Capture the cell that displays the provided text and extract its [x, y] central coordinate. 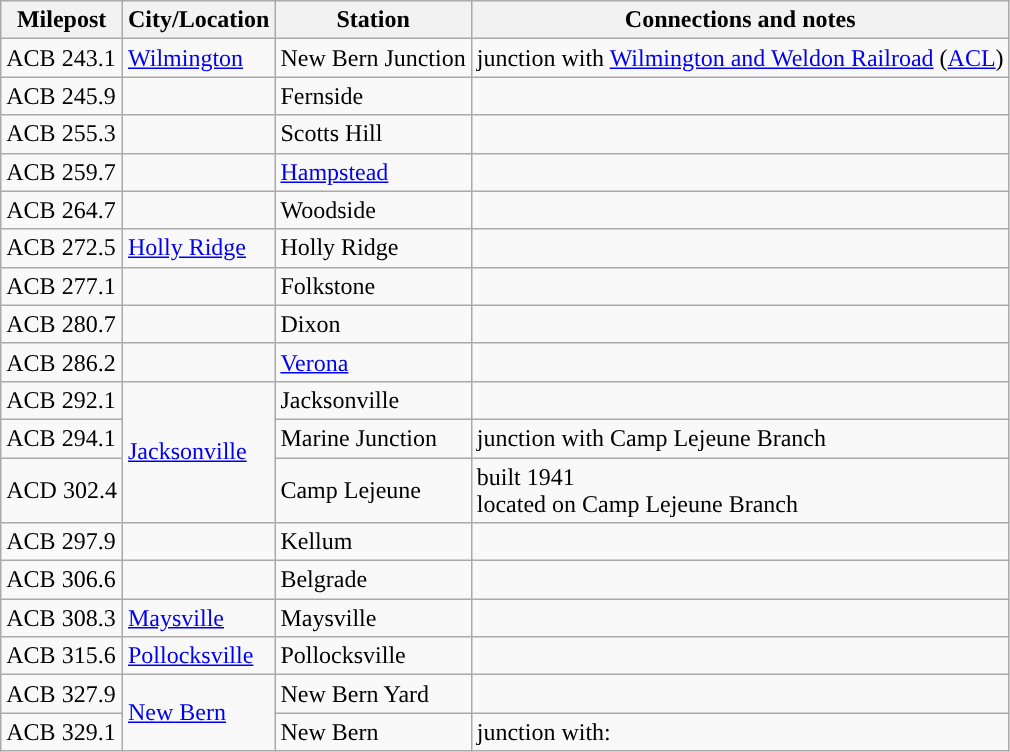
New Bern Junction [373, 58]
ACB 243.1 [62, 58]
built 1941located on Camp Lejeune Branch [740, 490]
ACB 280.7 [62, 324]
Marine Junction [373, 438]
Woodside [373, 210]
City/Location [198, 20]
Connections and notes [740, 20]
ACB 306.6 [62, 580]
Verona [373, 362]
Wilmington [198, 58]
ACD 302.4 [62, 490]
ACB 294.1 [62, 438]
ACB 277.1 [62, 286]
Folkstone [373, 286]
Camp Lejeune [373, 490]
junction with Wilmington and Weldon Railroad (ACL) [740, 58]
junction with: [740, 732]
ACB 308.3 [62, 618]
Milepost [62, 20]
ACB 259.7 [62, 172]
ACB 327.9 [62, 694]
Scotts Hill [373, 134]
ACB 297.9 [62, 542]
ACB 245.9 [62, 96]
Fernside [373, 96]
Dixon [373, 324]
ACB 329.1 [62, 732]
Belgrade [373, 580]
Kellum [373, 542]
junction with Camp Lejeune Branch [740, 438]
ACB 264.7 [62, 210]
Station [373, 20]
ACB 272.5 [62, 248]
New Bern Yard [373, 694]
ACB 315.6 [62, 656]
ACB 292.1 [62, 400]
ACB 286.2 [62, 362]
Hampstead [373, 172]
ACB 255.3 [62, 134]
